Detect which cell encompasses the target text, then output its (x, y) center coordinate. 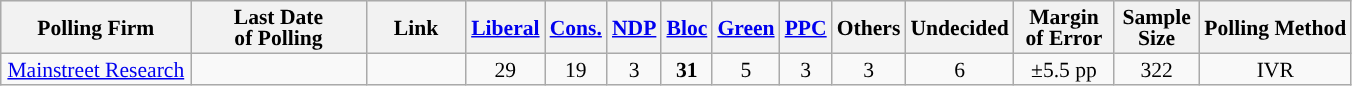
31 (686, 68)
±5.5 pp (1064, 68)
Polling Method (1275, 27)
Others (869, 27)
Marginof Error (1064, 27)
6 (959, 68)
Undecided (959, 27)
PPC (806, 27)
Liberal (505, 27)
29 (505, 68)
5 (746, 68)
Polling Firm (96, 27)
Bloc (686, 27)
NDP (634, 27)
Last Dateof Polling (278, 27)
Link (416, 27)
Mainstreet Research (96, 68)
Green (746, 27)
SampleSize (1156, 27)
Cons. (576, 27)
19 (576, 68)
IVR (1275, 68)
322 (1156, 68)
